Provide the [X, Y] coordinate of the cell's center where the given text is located.  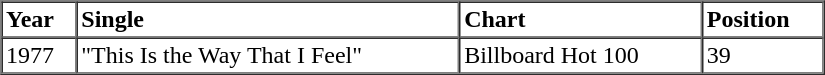
1977 [40, 56]
39 [762, 56]
Billboard Hot 100 [582, 56]
Position [762, 20]
Single [268, 20]
Chart [582, 20]
"This Is the Way That I Feel" [268, 56]
Year [40, 20]
